Extract the [X, Y] coordinate from the center of the cell holding the provided text.  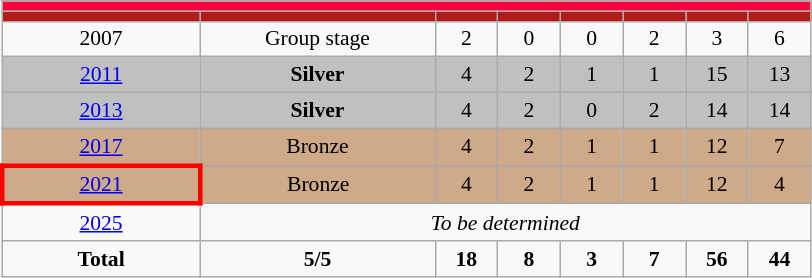
Total [101, 259]
Group stage [318, 39]
5/5 [318, 259]
56 [718, 259]
To be determined [506, 222]
18 [466, 259]
2013 [101, 111]
2017 [101, 146]
13 [780, 75]
44 [780, 259]
8 [530, 259]
2025 [101, 222]
6 [780, 39]
2021 [101, 184]
2007 [101, 39]
15 [718, 75]
2011 [101, 75]
